From the cell containing the given text, extract its center point as [X, Y] coordinate. 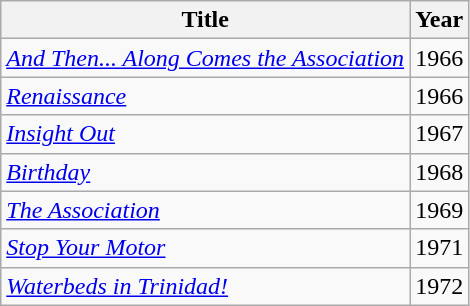
The Association [206, 210]
1969 [440, 210]
Waterbeds in Trinidad! [206, 286]
Title [206, 20]
1967 [440, 134]
1968 [440, 172]
Stop Your Motor [206, 248]
Renaissance [206, 96]
1972 [440, 286]
And Then... Along Comes the Association [206, 58]
Birthday [206, 172]
Year [440, 20]
Insight Out [206, 134]
1971 [440, 248]
